Locate the cell with the specified text and output its (X, Y) center coordinate. 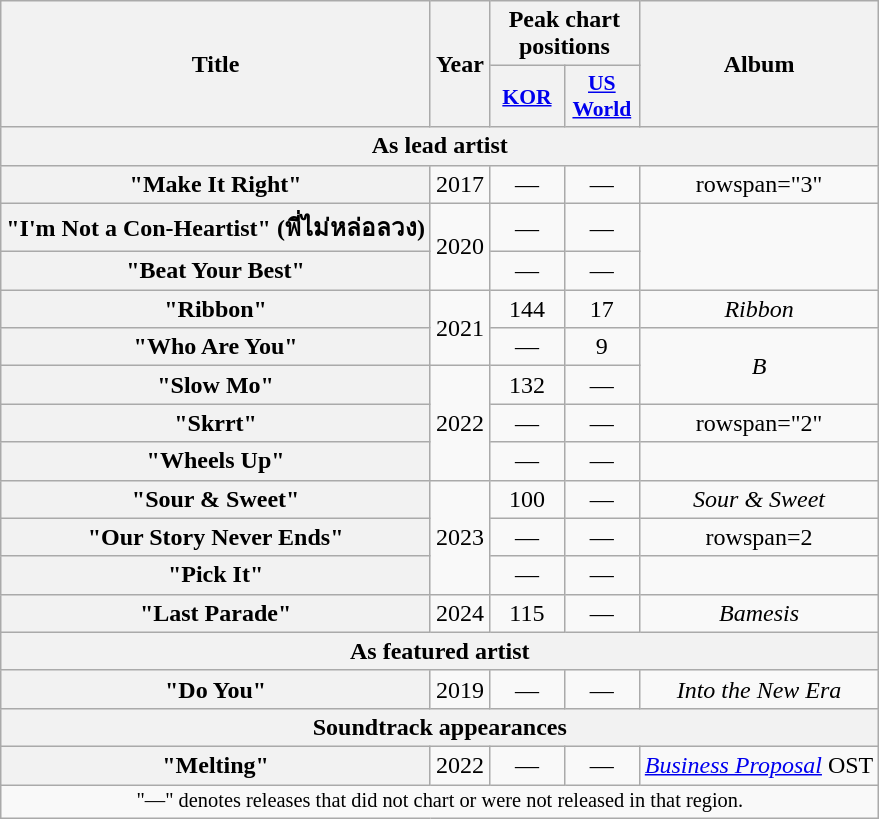
rowspan=2 (759, 537)
"Skrrt" (216, 423)
Soundtrack appearances (440, 727)
Album (759, 64)
"Pick It" (216, 575)
2021 (460, 328)
2024 (460, 613)
"Melting" (216, 765)
"I'm Not a Con-Heartist" (พี่ไม่หล่อลวง) (216, 228)
2019 (460, 689)
"Ribbon" (216, 309)
2020 (460, 246)
Peak chart positions (564, 34)
"Slow Mo" (216, 385)
rowspan="3" (759, 184)
132 (526, 385)
"Who Are You" (216, 347)
Business Proposal OST (759, 765)
9 (602, 347)
Sour & Sweet (759, 499)
Into the New Era (759, 689)
"Do You" (216, 689)
As lead artist (440, 146)
"Our Story Never Ends" (216, 537)
"Make It Right" (216, 184)
144 (526, 309)
100 (526, 499)
2023 (460, 537)
"Beat Your Best" (216, 271)
Year (460, 64)
"Last Parade" (216, 613)
"Sour & Sweet" (216, 499)
2017 (460, 184)
rowspan="2" (759, 423)
"—" denotes releases that did not chart or were not released in that region. (440, 801)
B (759, 366)
Ribbon (759, 309)
As featured artist (440, 651)
KOR (526, 96)
115 (526, 613)
17 (602, 309)
"Wheels Up" (216, 461)
USWorld (602, 96)
Title (216, 64)
Bamesis (759, 613)
